Scan for the cell matching the given text and deliver its (X, Y) coordinate at center. 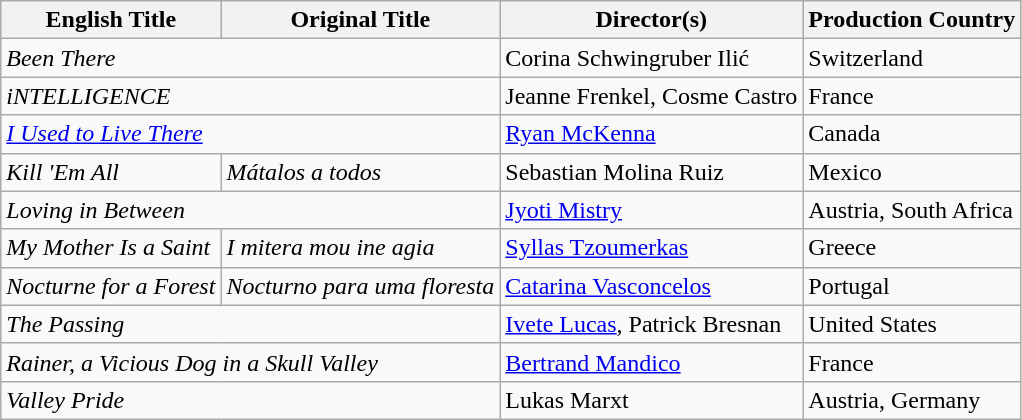
Jeanne Frenkel, Cosme Castro (652, 96)
Switzerland (912, 58)
Nocturne for a Forest (111, 286)
United States (912, 324)
Portugal (912, 286)
Austria, Germany (912, 400)
English Title (111, 20)
Lukas Marxt (652, 400)
Rainer, a Vicious Dog in a Skull Valley (250, 362)
Corina Schwingruber Ilić (652, 58)
My Mother Is a Saint (111, 248)
Ryan McKenna (652, 134)
Been There (250, 58)
Original Title (360, 20)
I Used to Live There (250, 134)
Kill 'Em All (111, 172)
Bertrand Mandico (652, 362)
Catarina Vasconcelos (652, 286)
I mitera mou ine agia (360, 248)
Syllas Tzoumerkas (652, 248)
Sebastian Molina Ruiz (652, 172)
Mexico (912, 172)
Loving in Between (250, 210)
The Passing (250, 324)
Jyoti Mistry (652, 210)
iNTELLIGENCE (250, 96)
Production Country (912, 20)
Ivete Lucas, Patrick Bresnan (652, 324)
Nocturno para uma floresta (360, 286)
Valley Pride (250, 400)
Director(s) (652, 20)
Canada (912, 134)
Greece (912, 248)
Mátalos a todos (360, 172)
Austria, South Africa (912, 210)
